Search for the cell housing the specified text and yield its (X, Y) center coordinate. 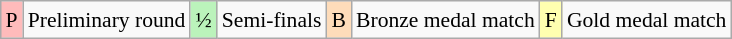
Gold medal match (647, 20)
Bronze medal match (446, 20)
Preliminary round (107, 20)
P (12, 20)
F (551, 20)
½ (203, 20)
B (338, 20)
Semi-finals (272, 20)
